Identify which cell holds the provided text, then report its [x, y] central coordinate. 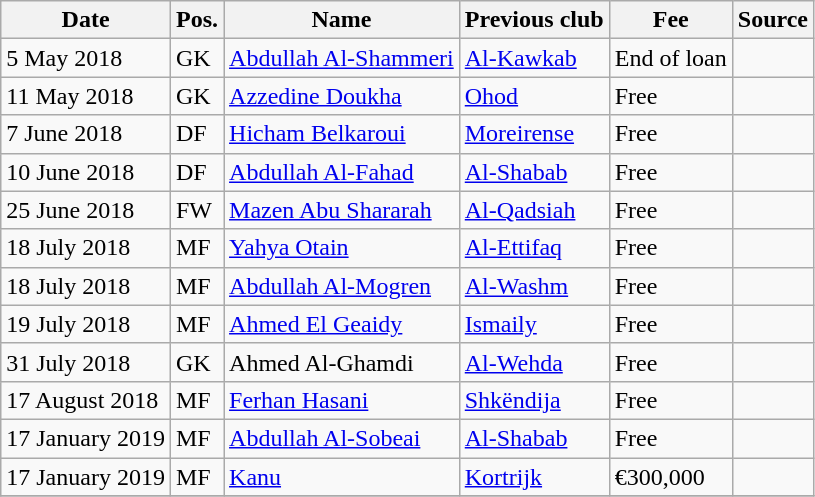
Abdullah Al-Fahad [342, 172]
Ismaily [534, 324]
Abdullah Al-Sobeai [342, 438]
Kortrijk [534, 477]
Source [772, 20]
25 June 2018 [86, 210]
Abdullah Al-Shammeri [342, 58]
19 July 2018 [86, 324]
Ahmed El Geaidy [342, 324]
Pos. [196, 20]
Al-Wehda [534, 362]
Abdullah Al-Mogren [342, 286]
7 June 2018 [86, 134]
Al-Kawkab [534, 58]
Name [342, 20]
Moreirense [534, 134]
10 June 2018 [86, 172]
Shkëndija [534, 400]
Al-Qadsiah [534, 210]
Azzedine Doukha [342, 96]
Date [86, 20]
Hicham Belkaroui [342, 134]
Ohod [534, 96]
FW [196, 210]
End of loan [670, 58]
Al-Washm [534, 286]
Kanu [342, 477]
17 August 2018 [86, 400]
Yahya Otain [342, 248]
€300,000 [670, 477]
Al-Ettifaq [534, 248]
31 July 2018 [86, 362]
Previous club [534, 20]
Fee [670, 20]
11 May 2018 [86, 96]
Ahmed Al-Ghamdi [342, 362]
5 May 2018 [86, 58]
Ferhan Hasani [342, 400]
Mazen Abu Shararah [342, 210]
